Identify which cell holds the provided text, then report its (X, Y) central coordinate. 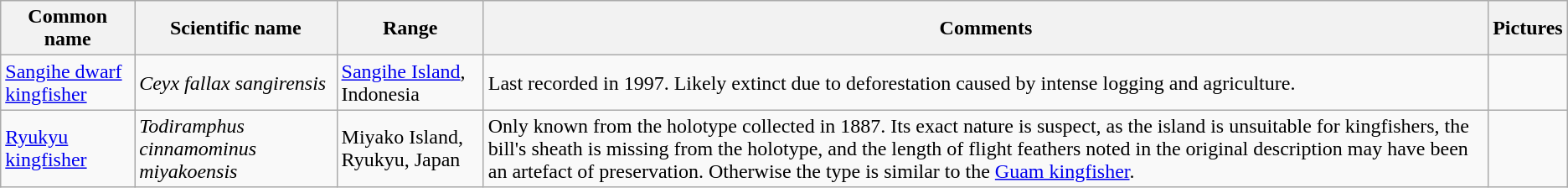
Sangihe dwarf kingfisher (68, 82)
Range (410, 29)
Sangihe Island, Indonesia (410, 82)
Todiramphus cinnamominus miyakoensis (236, 149)
Pictures (1528, 29)
Ryukyu kingfisher (68, 149)
Ceyx fallax sangirensis (236, 82)
Comments (985, 29)
Miyako Island, Ryukyu, Japan (410, 149)
Common name (68, 29)
Last recorded in 1997. Likely extinct due to deforestation caused by intense logging and agriculture. (985, 82)
Scientific name (236, 29)
